Search for the cell housing the specified text and yield its (x, y) center coordinate. 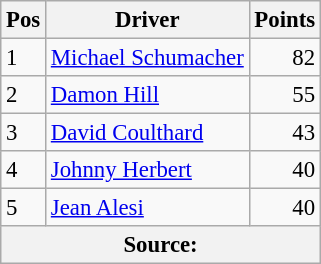
Johnny Herbert (148, 170)
Points (284, 20)
1 (24, 58)
Driver (148, 20)
David Coulthard (148, 133)
Michael Schumacher (148, 58)
3 (24, 133)
Source: (161, 245)
55 (284, 95)
Damon Hill (148, 95)
4 (24, 170)
2 (24, 95)
Jean Alesi (148, 208)
43 (284, 133)
82 (284, 58)
5 (24, 208)
Pos (24, 20)
